Scan for the cell matching the given text and deliver its (x, y) coordinate at center. 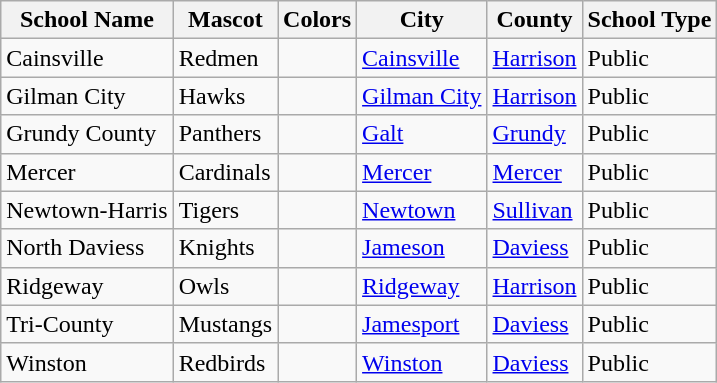
Galt (422, 134)
Tri-County (87, 324)
Sullivan (534, 210)
Cardinals (225, 172)
Colors (318, 20)
North Daviess (87, 248)
Grundy (534, 134)
Knights (225, 248)
Mustangs (225, 324)
Tigers (225, 210)
Jameson (422, 248)
Hawks (225, 96)
Mascot (225, 20)
City (422, 20)
Grundy County (87, 134)
County (534, 20)
Jamesport (422, 324)
School Type (650, 20)
Redbirds (225, 362)
Owls (225, 286)
Panthers (225, 134)
Redmen (225, 58)
Newtown (422, 210)
School Name (87, 20)
Newtown-Harris (87, 210)
